Pinpoint the cell where the given text exists, returning its [X, Y] midpoint coordinate. 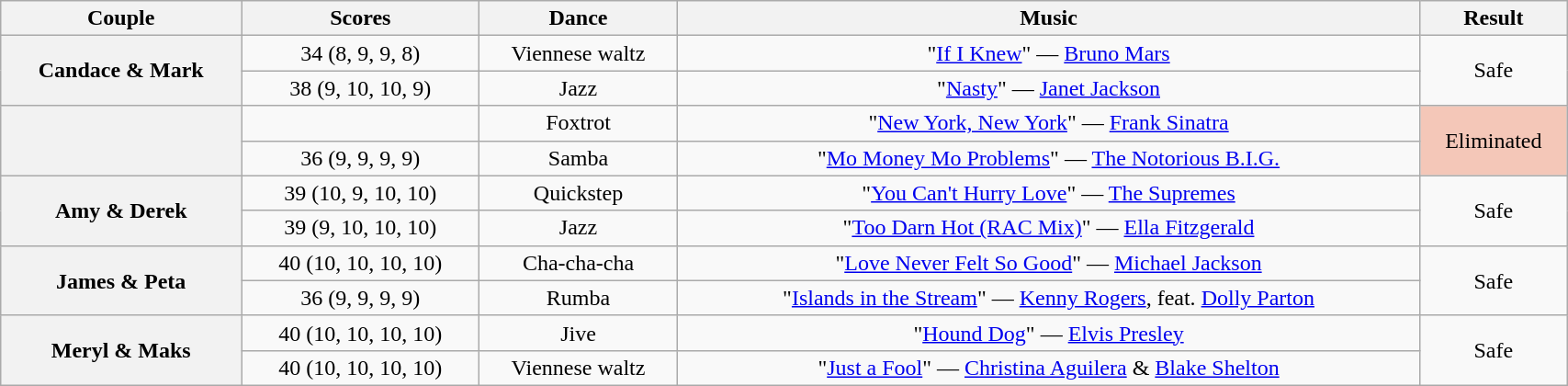
38 (9, 10, 10, 9) [360, 88]
"Mo Money Mo Problems" — The Notorious B.I.G. [1049, 158]
Amy & Derek [121, 210]
Music [1049, 18]
34 (8, 9, 9, 8) [360, 53]
Scores [360, 18]
Quickstep [579, 193]
James & Peta [121, 280]
"Hound Dog" — Elvis Presley [1049, 333]
"Too Darn Hot (RAC Mix)" — Ella Fitzgerald [1049, 228]
"If I Knew" — Bruno Mars [1049, 53]
Samba [579, 158]
Result [1494, 18]
Foxtrot [579, 123]
39 (10, 9, 10, 10) [360, 193]
Rumba [579, 298]
"You Can't Hurry Love" — The Supremes [1049, 193]
Couple [121, 18]
"New York, New York" — Frank Sinatra [1049, 123]
Candace & Mark [121, 71]
"Nasty" — Janet Jackson [1049, 88]
Jive [579, 333]
39 (9, 10, 10, 10) [360, 228]
"Islands in the Stream" — Kenny Rogers, feat. Dolly Parton [1049, 298]
Dance [579, 18]
"Love Never Felt So Good" — Michael Jackson [1049, 263]
Meryl & Maks [121, 350]
Cha-cha-cha [579, 263]
"Just a Fool" — Christina Aguilera & Blake Shelton [1049, 368]
Eliminated [1494, 141]
